Find where the given text appears and provide that cell's center as (x, y) coordinate. 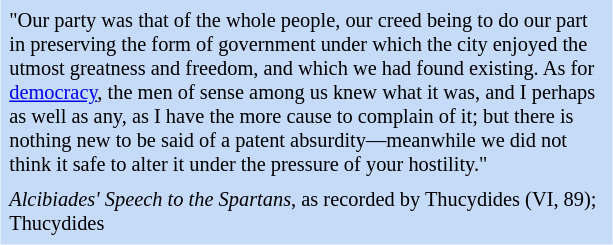
Alcibiades' Speech to the Spartans, as recorded by Thucydides (VI, 89); Thucydides (306, 212)
